Provide the (x, y) coordinate of the cell's center where the given text is located.  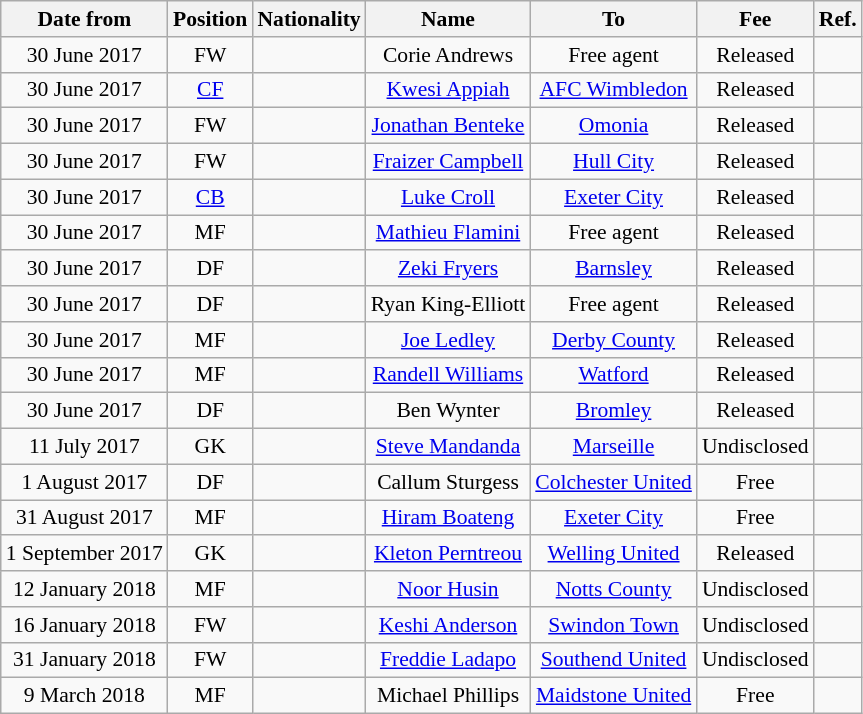
31 January 2018 (84, 660)
Omonia (614, 126)
Date from (84, 19)
Steve Mandanda (448, 447)
Notts County (614, 589)
1 September 2017 (84, 554)
Welling United (614, 554)
Michael Phillips (448, 696)
Keshi Anderson (448, 625)
Randell Williams (448, 375)
9 March 2018 (84, 696)
Bromley (614, 411)
Corie Andrews (448, 55)
Colchester United (614, 482)
Derby County (614, 340)
Mathieu Flamini (448, 233)
Joe Ledley (448, 340)
Hull City (614, 162)
Fraizer Campbell (448, 162)
11 July 2017 (84, 447)
Kwesi Appiah (448, 90)
Fee (756, 19)
Nationality (308, 19)
Barnsley (614, 269)
CF (210, 90)
Watford (614, 375)
Position (210, 19)
Ben Wynter (448, 411)
To (614, 19)
Jonathan Benteke (448, 126)
CB (210, 197)
16 January 2018 (84, 625)
31 August 2017 (84, 518)
Maidstone United (614, 696)
Noor Husin (448, 589)
Callum Sturgess (448, 482)
AFC Wimbledon (614, 90)
Kleton Perntreou (448, 554)
Zeki Fryers (448, 269)
Luke Croll (448, 197)
Marseille (614, 447)
Name (448, 19)
Ref. (838, 19)
Southend United (614, 660)
Ryan King-Elliott (448, 304)
12 January 2018 (84, 589)
Swindon Town (614, 625)
Freddie Ladapo (448, 660)
Hiram Boateng (448, 518)
1 August 2017 (84, 482)
